Scan for the cell matching the given text and deliver its (x, y) coordinate at center. 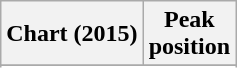
Chart (2015) (72, 34)
Peakposition (189, 34)
